From the cell containing the given text, extract its center point as [X, Y] coordinate. 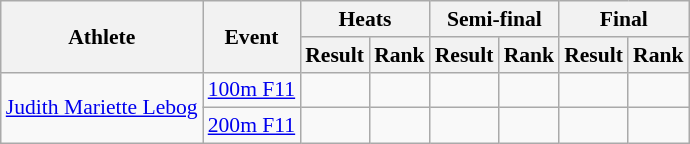
Semi-final [494, 19]
Athlete [102, 36]
100m F11 [252, 90]
Final [624, 19]
200m F11 [252, 126]
Heats [364, 19]
Judith Mariette Lebog [102, 108]
Event [252, 36]
